Extract the [X, Y] coordinate from the center of the cell holding the provided text.  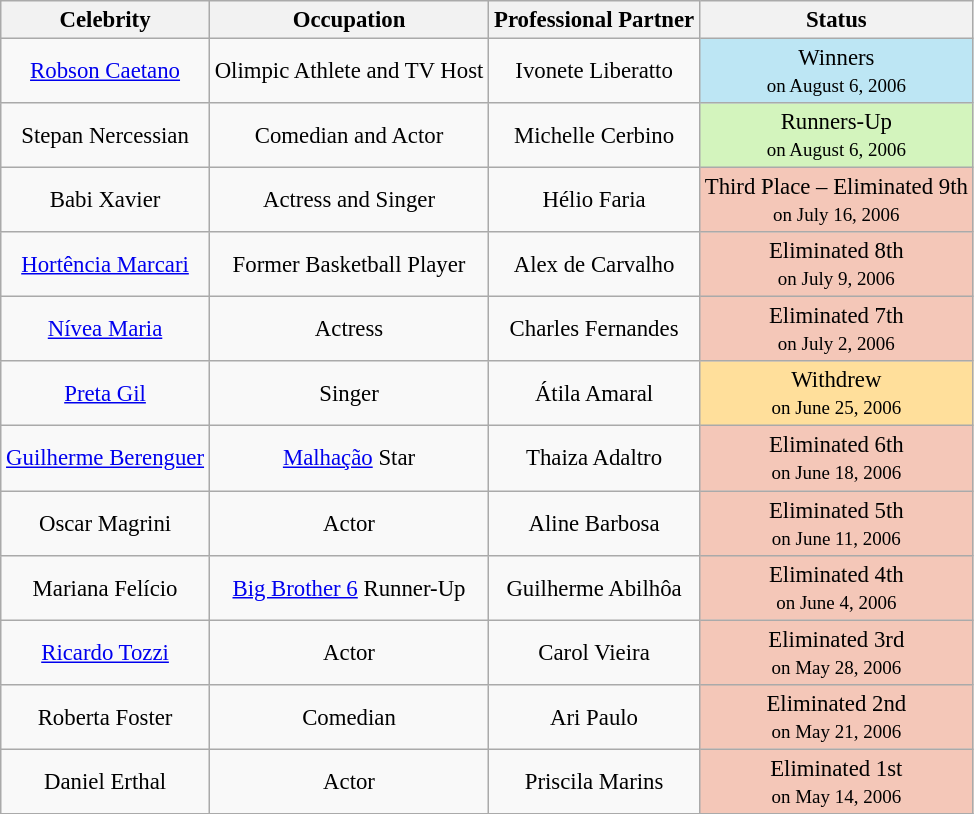
Actress and Singer [348, 200]
Roberta Foster [106, 716]
Eliminated 3rdon May 28, 2006 [836, 652]
Nívea Maria [106, 330]
Preta Gil [106, 394]
Ricardo Tozzi [106, 652]
Babi Xavier [106, 200]
Professional Partner [594, 20]
Charles Fernandes [594, 330]
Aline Barbosa [594, 524]
Status [836, 20]
Eliminated 2ndon May 21, 2006 [836, 716]
Olimpic Athlete and TV Host [348, 72]
Carol Vieira [594, 652]
Former Basketball Player [348, 264]
Ari Paulo [594, 716]
Michelle Cerbino [594, 136]
Stepan Nercessian [106, 136]
Hortência Marcari [106, 264]
Withdrew on June 25, 2006 [836, 394]
Mariana Felício [106, 588]
Singer [348, 394]
Runners-Up on August 6, 2006 [836, 136]
Occupation [348, 20]
Malhação Star [348, 458]
Ivonete Liberatto [594, 72]
Actress [348, 330]
Third Place – Eliminated 9thon July 16, 2006 [836, 200]
Priscila Marins [594, 782]
Eliminated 1ston May 14, 2006 [836, 782]
Eliminated 7thon July 2, 2006 [836, 330]
Comedian and Actor [348, 136]
Alex de Carvalho [594, 264]
Oscar Magrini [106, 524]
Daniel Erthal [106, 782]
Eliminated 8thon July 9, 2006 [836, 264]
Thaiza Adaltro [594, 458]
Eliminated 4thon June 4, 2006 [836, 588]
Átila Amaral [594, 394]
Guilherme Berenguer [106, 458]
Comedian [348, 716]
Eliminated 6thon June 18, 2006 [836, 458]
Hélio Faria [594, 200]
Big Brother 6 Runner-Up [348, 588]
Celebrity [106, 20]
Winners on August 6, 2006 [836, 72]
Eliminated 5thon June 11, 2006 [836, 524]
Guilherme Abilhôa [594, 588]
Robson Caetano [106, 72]
